Return the [X, Y] coordinate for the center point of the cell that contains the specified text.  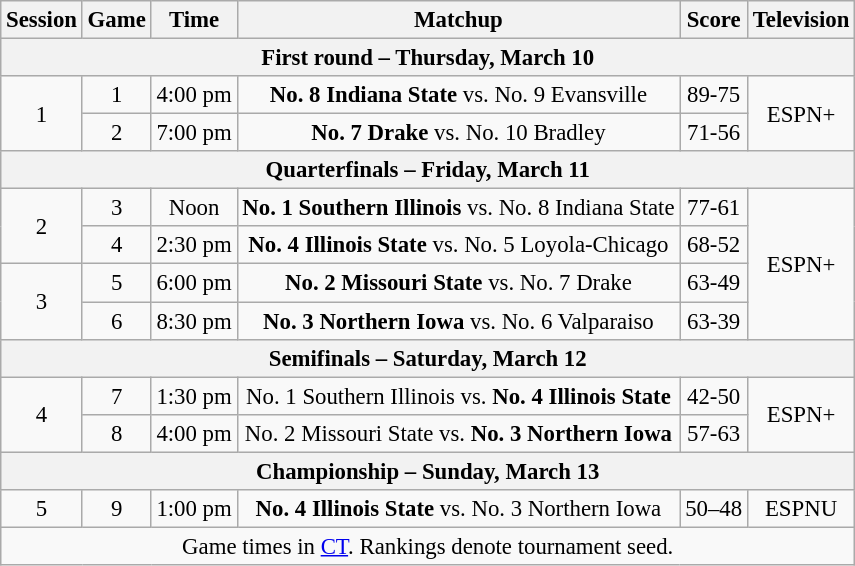
8:30 pm [194, 321]
No. 1 Southern Illinois vs. No. 8 Indiana State [458, 208]
63-39 [714, 321]
1:00 pm [194, 509]
Score [714, 20]
Championship – Sunday, March 13 [428, 471]
Matchup [458, 20]
89-75 [714, 95]
Game [116, 20]
Semifinals – Saturday, March 12 [428, 358]
No. 8 Indiana State vs. No. 9 Evansville [458, 95]
No. 4 Illinois State vs. No. 3 Northern Iowa [458, 509]
No. 2 Missouri State vs. No. 3 Northern Iowa [458, 433]
Quarterfinals – Friday, March 11 [428, 170]
No. 2 Missouri State vs. No. 7 Drake [458, 283]
ESPNU [800, 509]
8 [116, 433]
7:00 pm [194, 133]
57-63 [714, 433]
Game times in CT. Rankings denote tournament seed. [428, 546]
77-61 [714, 208]
No. 4 Illinois State vs. No. 5 Loyola-Chicago [458, 245]
63-49 [714, 283]
6 [116, 321]
Time [194, 20]
Session [42, 20]
No. 3 Northern Iowa vs. No. 6 Valparaiso [458, 321]
First round – Thursday, March 10 [428, 58]
9 [116, 509]
Television [800, 20]
68-52 [714, 245]
2:30 pm [194, 245]
No. 1 Southern Illinois vs. No. 4 Illinois State [458, 396]
6:00 pm [194, 283]
Noon [194, 208]
71-56 [714, 133]
50–48 [714, 509]
7 [116, 396]
No. 7 Drake vs. No. 10 Bradley [458, 133]
1:30 pm [194, 396]
42-50 [714, 396]
